Determine the [X, Y] coordinate at the center of the cell enclosing the given text.  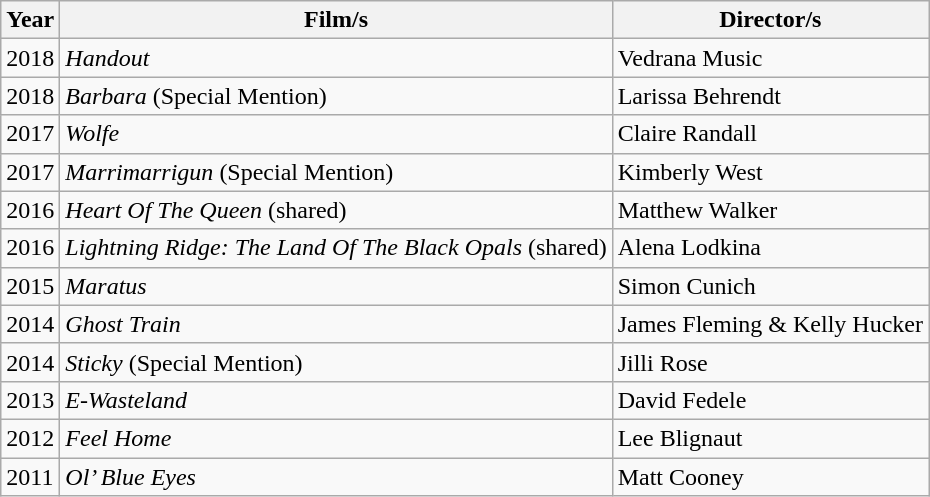
Handout [336, 58]
Marrimarrigun (Special Mention) [336, 172]
Simon Cunich [770, 286]
Heart Of The Queen (shared) [336, 210]
Kimberly West [770, 172]
Ghost Train [336, 324]
David Fedele [770, 400]
Matt Cooney [770, 477]
James Fleming & Kelly Hucker [770, 324]
Wolfe [336, 134]
Larissa Behrendt [770, 96]
Maratus [336, 286]
2011 [30, 477]
Matthew Walker [770, 210]
Sticky (Special Mention) [336, 362]
Alena Lodkina [770, 248]
Barbara (Special Mention) [336, 96]
E-Wasteland [336, 400]
Jilli Rose [770, 362]
Vedrana Music [770, 58]
Lightning Ridge: The Land Of The Black Opals (shared) [336, 248]
Lee Blignaut [770, 438]
Director/s [770, 20]
Ol’ Blue Eyes [336, 477]
Film/s [336, 20]
Feel Home [336, 438]
2012 [30, 438]
Claire Randall [770, 134]
2013 [30, 400]
2015 [30, 286]
Year [30, 20]
